Locate the cell with the specified text and output its (x, y) center coordinate. 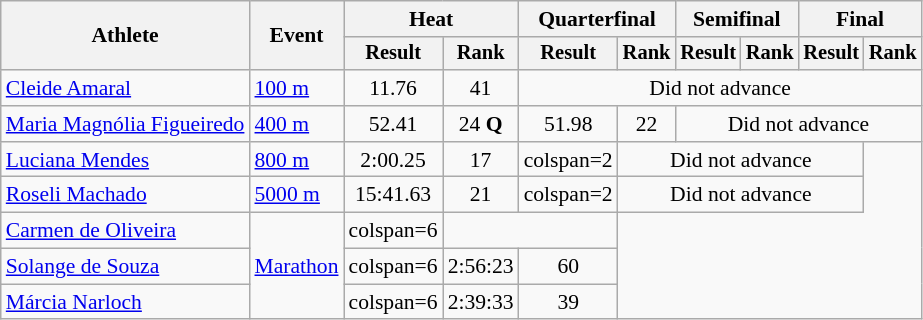
Final (860, 19)
22 (647, 124)
41 (481, 88)
Marathon (296, 266)
52.41 (394, 124)
60 (568, 267)
Semifinal (736, 19)
Roseli Machado (126, 195)
24 Q (481, 124)
21 (481, 195)
Márcia Narloch (126, 302)
Quarterfinal (598, 19)
5000 m (296, 195)
15:41.63 (394, 195)
Cleide Amaral (126, 88)
Luciana Mendes (126, 160)
Athlete (126, 36)
Solange de Souza (126, 267)
Carmen de Oliveira (126, 231)
Maria Magnólia Figueiredo (126, 124)
2:00.25 (394, 160)
2:56:23 (481, 267)
Event (296, 36)
51.98 (568, 124)
400 m (296, 124)
100 m (296, 88)
800 m (296, 160)
17 (481, 160)
Heat (432, 19)
39 (568, 302)
2:39:33 (481, 302)
11.76 (394, 88)
